Scan for the cell matching the given text and deliver its [X, Y] coordinate at center. 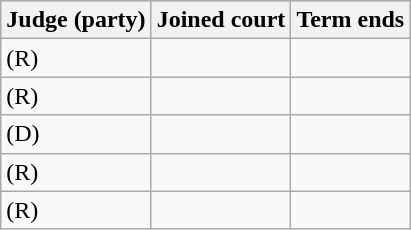
(D) [76, 134]
Term ends [350, 20]
Judge (party) [76, 20]
Joined court [221, 20]
